Provide the [X, Y] coordinate of the cell's center where the given text is located.  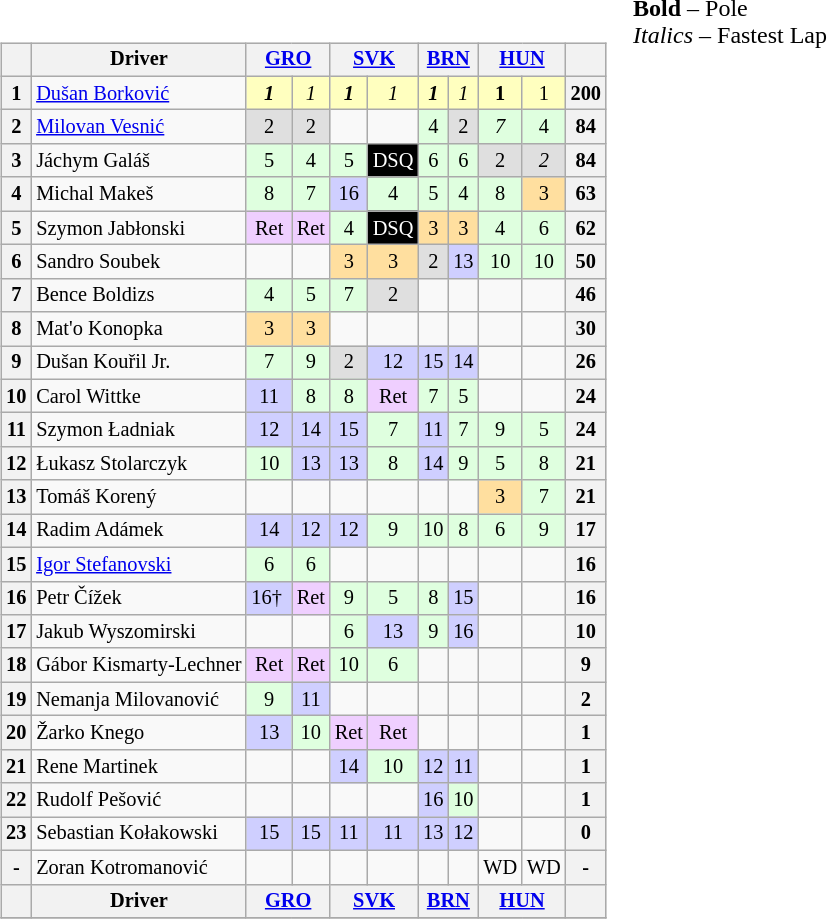
20 [16, 733]
Žarko Knego [138, 733]
18 [16, 665]
Dušan Kouřil Jr. [138, 363]
Jáchym Galáš [138, 161]
26 [586, 363]
23 [16, 834]
200 [586, 93]
0 [586, 834]
Tomáš Korený [138, 497]
Milovan Vesnić [138, 127]
Igor Stefanovski [138, 564]
22 [16, 800]
Rene Martinek [138, 766]
Jakub Wyszomirski [138, 632]
Dušan Borković [138, 93]
Gábor Kismarty-Lechner [138, 665]
30 [586, 329]
63 [586, 194]
Mat'o Konopka [138, 329]
Radim Adámek [138, 531]
Sebastian Kołakowski [138, 834]
Łukasz Stolarczyk [138, 464]
Nemanja Milovanović [138, 699]
16† [268, 598]
Zoran Kotromanović [138, 867]
46 [586, 295]
Bence Boldizs [138, 295]
62 [586, 228]
Szymon Ładniak [138, 430]
Szymon Jabłonski [138, 228]
50 [586, 262]
Petr Čížek [138, 598]
Carol Wittke [138, 396]
19 [16, 699]
Sandro Soubek [138, 262]
Rudolf Pešović [138, 800]
Michal Makeš [138, 194]
